From the cell containing the given text, extract its center point as [X, Y] coordinate. 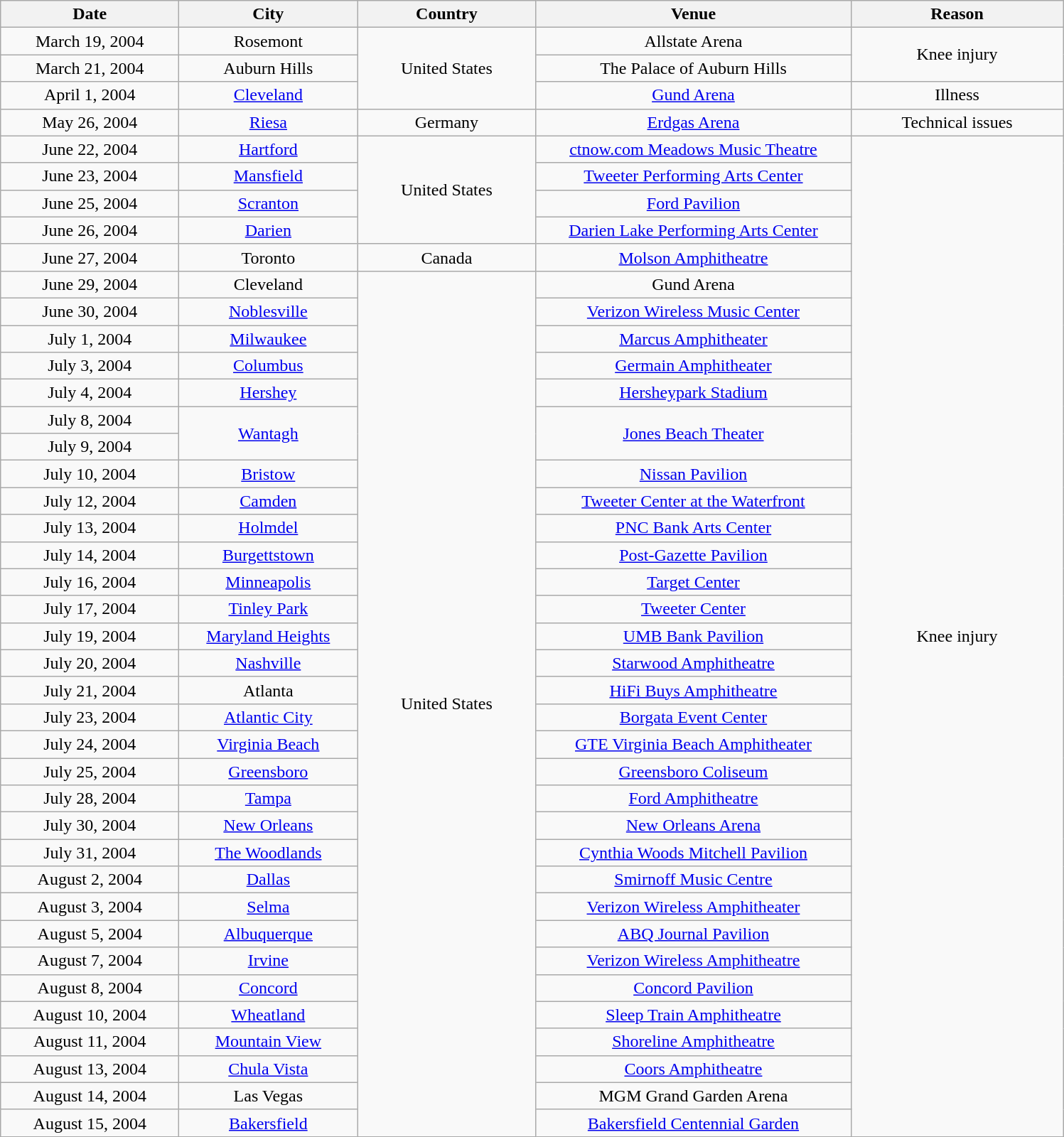
Nashville [269, 663]
July 9, 2004 [90, 447]
Tweeter Performing Arts Center [694, 176]
March 21, 2004 [90, 68]
Date [90, 14]
Shoreline Amphitheatre [694, 1042]
Greensboro [269, 771]
Mountain View [269, 1042]
Hershey [269, 393]
Verizon Wireless Music Center [694, 311]
July 20, 2004 [90, 663]
Jones Beach Theater [694, 433]
Illness [957, 95]
Virginia Beach [269, 744]
Ford Amphitheatre [694, 799]
Venue [694, 14]
July 1, 2004 [90, 339]
Darien Lake Performing Arts Center [694, 230]
June 30, 2004 [90, 311]
Auburn Hills [269, 68]
July 4, 2004 [90, 393]
UMB Bank Pavilion [694, 636]
New Orleans [269, 826]
Cynthia Woods Mitchell Pavilion [694, 853]
Bakersfield [269, 1123]
Tampa [269, 799]
Reason [957, 14]
Sleep Train Amphitheatre [694, 1015]
Starwood Amphitheatre [694, 663]
Atlanta [269, 690]
City [269, 14]
New Orleans Arena [694, 826]
July 14, 2004 [90, 555]
August 2, 2004 [90, 880]
Tweeter Center at the Waterfront [694, 501]
July 31, 2004 [90, 853]
Germany [446, 122]
ctnow.com Meadows Music Theatre [694, 149]
Dallas [269, 880]
Marcus Amphitheater [694, 339]
Erdgas Arena [694, 122]
Hersheypark Stadium [694, 393]
August 5, 2004 [90, 934]
Camden [269, 501]
Tinley Park [269, 609]
June 29, 2004 [90, 284]
GTE Virginia Beach Amphitheater [694, 744]
Wheatland [269, 1015]
August 7, 2004 [90, 961]
July 12, 2004 [90, 501]
Maryland Heights [269, 636]
July 25, 2004 [90, 771]
Verizon Wireless Amphitheatre [694, 961]
Mansfield [269, 176]
Country [446, 14]
Rosemont [269, 41]
August 14, 2004 [90, 1096]
August 13, 2004 [90, 1069]
July 28, 2004 [90, 799]
June 27, 2004 [90, 257]
Chula Vista [269, 1069]
Nissan Pavilion [694, 474]
Technical issues [957, 122]
Concord [269, 988]
July 10, 2004 [90, 474]
May 26, 2004 [90, 122]
Holmdel [269, 528]
ABQ Journal Pavilion [694, 934]
Borgata Event Center [694, 717]
Noblesville [269, 311]
August 11, 2004 [90, 1042]
Germain Amphitheater [694, 366]
Columbus [269, 366]
Irvine [269, 961]
Concord Pavilion [694, 988]
Burgettstown [269, 555]
June 26, 2004 [90, 230]
June 22, 2004 [90, 149]
Albuquerque [269, 934]
Selma [269, 907]
The Woodlands [269, 853]
July 16, 2004 [90, 582]
Target Center [694, 582]
Post-Gazette Pavilion [694, 555]
Scranton [269, 203]
Ford Pavilion [694, 203]
July 17, 2004 [90, 609]
Atlantic City [269, 717]
Las Vegas [269, 1096]
Allstate Arena [694, 41]
Smirnoff Music Centre [694, 880]
August 3, 2004 [90, 907]
July 19, 2004 [90, 636]
July 23, 2004 [90, 717]
HiFi Buys Amphitheatre [694, 690]
Wantagh [269, 433]
August 10, 2004 [90, 1015]
Tweeter Center [694, 609]
July 24, 2004 [90, 744]
June 23, 2004 [90, 176]
MGM Grand Garden Arena [694, 1096]
August 8, 2004 [90, 988]
Hartford [269, 149]
Verizon Wireless Amphitheater [694, 907]
Milwaukee [269, 339]
Darien [269, 230]
April 1, 2004 [90, 95]
August 15, 2004 [90, 1123]
July 13, 2004 [90, 528]
July 30, 2004 [90, 826]
Coors Amphitheatre [694, 1069]
March 19, 2004 [90, 41]
Canada [446, 257]
July 21, 2004 [90, 690]
Bakersfield Centennial Garden [694, 1123]
Greensboro Coliseum [694, 771]
The Palace of Auburn Hills [694, 68]
July 8, 2004 [90, 420]
Molson Amphitheatre [694, 257]
June 25, 2004 [90, 203]
Bristow [269, 474]
PNC Bank Arts Center [694, 528]
Riesa [269, 122]
July 3, 2004 [90, 366]
Minneapolis [269, 582]
Toronto [269, 257]
